Detect which cell encompasses the target text, then output its (x, y) center coordinate. 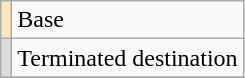
Terminated destination (128, 58)
Base (128, 20)
